Output the (x, y) coordinate of the center of the cell containing the given text.  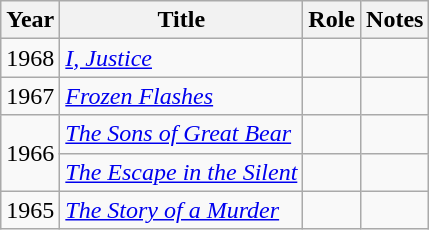
1968 (30, 58)
Year (30, 20)
1967 (30, 96)
Notes (395, 20)
1965 (30, 210)
The Story of a Murder (182, 210)
Role (332, 20)
The Escape in the Silent (182, 172)
I, Justice (182, 58)
The Sons of Great Bear (182, 134)
Title (182, 20)
Frozen Flashes (182, 96)
1966 (30, 153)
